Scan for the cell matching the given text and deliver its [X, Y] coordinate at center. 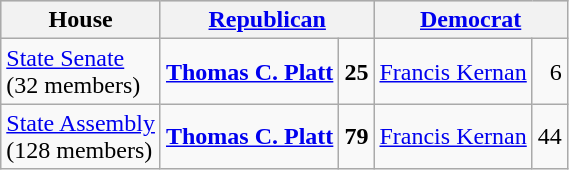
State Senate (32 members) [81, 72]
House [81, 20]
Republican [266, 20]
44 [550, 136]
Democrat [470, 20]
6 [550, 72]
79 [356, 136]
State Assembly (128 members) [81, 136]
25 [356, 72]
